Provide the (X, Y) coordinate of the cell's center where the given text is located.  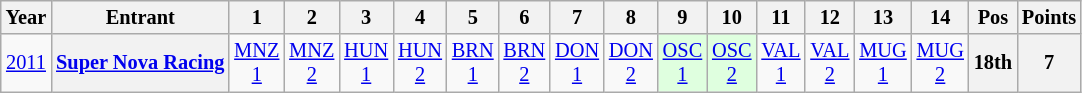
14 (940, 17)
4 (420, 17)
BRN1 (473, 63)
VAL2 (830, 63)
8 (631, 17)
MUG2 (940, 63)
OSC2 (732, 63)
OSC1 (682, 63)
MNZ1 (256, 63)
11 (780, 17)
Super Nova Racing (140, 63)
13 (882, 17)
HUN1 (366, 63)
Year (26, 17)
HUN2 (420, 63)
MNZ2 (312, 63)
BRN2 (525, 63)
18th (993, 63)
10 (732, 17)
Points (1049, 17)
MUG1 (882, 63)
1 (256, 17)
9 (682, 17)
Pos (993, 17)
DON1 (577, 63)
12 (830, 17)
Entrant (140, 17)
6 (525, 17)
VAL1 (780, 63)
2011 (26, 63)
DON2 (631, 63)
3 (366, 17)
2 (312, 17)
5 (473, 17)
